For the text-containing cell, return its midpoint in [x, y] coordinate format. 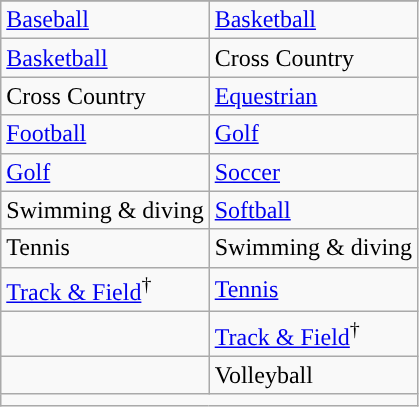
Volleyball [313, 375]
Soccer [313, 172]
Softball [313, 210]
Football [105, 134]
Baseball [105, 20]
Equestrian [313, 96]
